Find where the given text appears and provide that cell's center as (X, Y) coordinate. 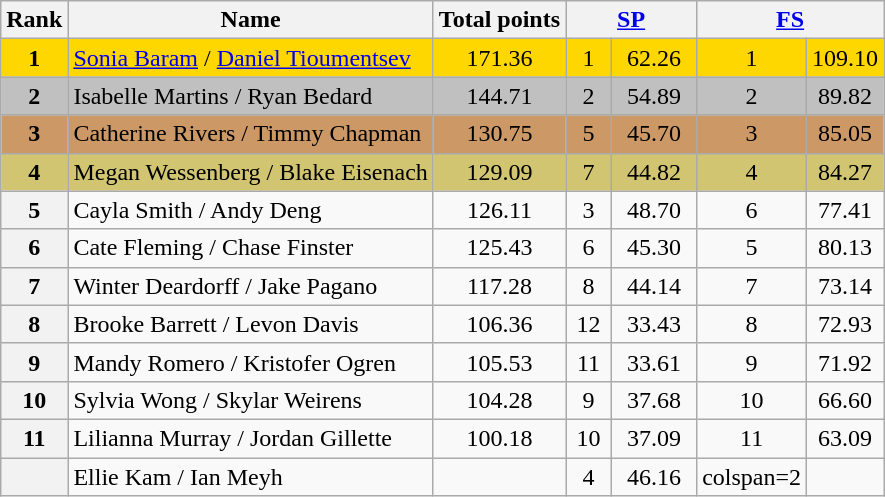
37.09 (654, 438)
72.93 (846, 324)
33.43 (654, 324)
44.82 (654, 172)
89.82 (846, 96)
117.28 (499, 286)
Cayla Smith / Andy Deng (250, 210)
109.10 (846, 58)
77.41 (846, 210)
71.92 (846, 362)
171.36 (499, 58)
54.89 (654, 96)
84.27 (846, 172)
Ellie Kam / Ian Meyh (250, 477)
105.53 (499, 362)
Total points (499, 20)
73.14 (846, 286)
85.05 (846, 134)
45.70 (654, 134)
Sylvia Wong / Skylar Weirens (250, 400)
62.26 (654, 58)
80.13 (846, 248)
129.09 (499, 172)
12 (589, 324)
Mandy Romero / Kristofer Ogren (250, 362)
Brooke Barrett / Levon Davis (250, 324)
Rank (34, 20)
Megan Wessenberg / Blake Eisenach (250, 172)
FS (790, 20)
63.09 (846, 438)
45.30 (654, 248)
Winter Deardorff / Jake Pagano (250, 286)
106.36 (499, 324)
104.28 (499, 400)
Catherine Rivers / Timmy Chapman (250, 134)
37.68 (654, 400)
130.75 (499, 134)
Cate Fleming / Chase Finster (250, 248)
Sonia Baram / Daniel Tioumentsev (250, 58)
colspan=2 (752, 477)
Lilianna Murray / Jordan Gillette (250, 438)
44.14 (654, 286)
66.60 (846, 400)
144.71 (499, 96)
46.16 (654, 477)
Isabelle Martins / Ryan Bedard (250, 96)
125.43 (499, 248)
Name (250, 20)
33.61 (654, 362)
SP (632, 20)
100.18 (499, 438)
126.11 (499, 210)
48.70 (654, 210)
